Extract the (X, Y) coordinate from the center of the cell holding the provided text.  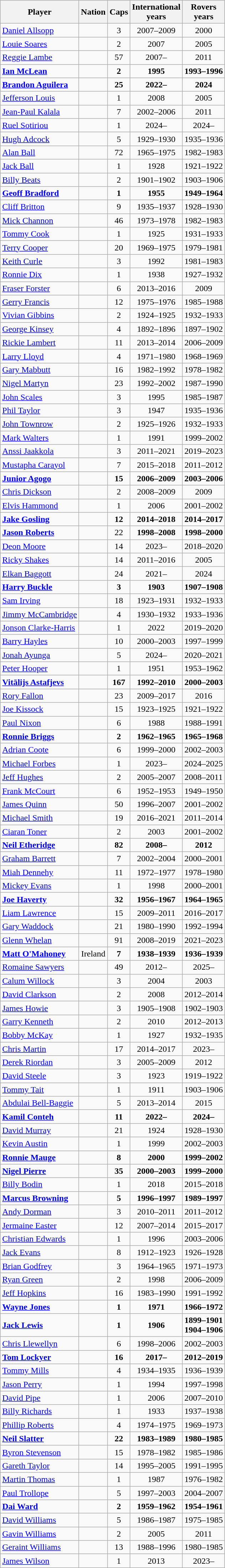
Tommy Mills (40, 1371)
Romaine Sawyers (40, 967)
Miah Dennehy (40, 872)
Vitālijs Astafjevs (40, 682)
1949–1964 (204, 193)
1996–1997 (156, 1198)
1992–2002 (156, 383)
2012–2013 (204, 1021)
18 (119, 600)
2009–2017 (156, 696)
46 (119, 220)
9 (119, 207)
2010–2011 (156, 1212)
Kevin Austin (40, 1144)
Jermaine Easter (40, 1225)
1956–1967 (156, 899)
Brian Godfrey (40, 1266)
2012– (156, 967)
2022 (156, 628)
1998–2006 (156, 1344)
1982–1992 (156, 370)
10 (119, 641)
1938 (156, 275)
49 (119, 967)
Elvis Hammond (40, 506)
2007–2014 (156, 1225)
Calum Willock (40, 981)
Ryan Green (40, 1280)
1965–1975 (156, 152)
Phillip Roberts (40, 1425)
1987 (156, 1479)
2025– (204, 967)
2008–2019 (156, 940)
2018 (156, 1184)
Jason Roberts (40, 533)
Barry Hayles (40, 641)
1924 (156, 1130)
Jeff Hughes (40, 777)
1992–1994 (204, 927)
Vivian Gibbins (40, 315)
Paul Trollope (40, 1493)
Hugh Adcock (40, 139)
Roversyears (204, 12)
Ricky Shakes (40, 560)
1962–1965 (156, 736)
Phil Taylor (40, 411)
Chris Dickson (40, 492)
57 (119, 57)
Keith Curle (40, 261)
1981–1983 (204, 261)
2013–2016 (156, 288)
2011–2016 (156, 560)
Louie Soares (40, 44)
Peter Hooper (40, 669)
1998–2008 (156, 533)
Garry Kenneth (40, 1021)
13 (119, 1547)
1923–1925 (156, 709)
Sam Irving (40, 600)
Liam Lawrence (40, 913)
Jack Ball (40, 166)
Nigel Pierre (40, 1171)
Billy Richards (40, 1411)
2010 (156, 1021)
1949–1950 (204, 791)
1959–1962 (156, 1507)
George Kinsey (40, 329)
Jean-Paul Kalala (40, 112)
2002–2006 (156, 112)
2004–2007 (204, 1493)
Gavin Williams (40, 1534)
1897–1902 (204, 329)
1988–1991 (204, 723)
Kamil Conteh (40, 1117)
James Wilson (40, 1561)
David Murray (40, 1130)
Deon Moore (40, 546)
2005–2007 (156, 777)
Marcus Browning (40, 1198)
Reggie Lambe (40, 57)
2015 (204, 1103)
1975–1976 (156, 302)
1995–2005 (156, 1466)
2016–2017 (204, 913)
Michael Smith (40, 818)
Joe Kissock (40, 709)
1924–1925 (156, 315)
Joe Haverty (40, 899)
2016–2021 (156, 818)
Rory Fallon (40, 696)
Billy Bodin (40, 1184)
1992–2010 (156, 682)
1953–1962 (204, 669)
1926–1928 (204, 1252)
1985–1987 (204, 397)
1919–1922 (204, 1076)
2002–2004 (156, 859)
Nigel Martyn (40, 383)
Chris Martin (40, 1049)
2014–2018 (156, 519)
1933 (156, 1411)
Mickey Evans (40, 886)
1907–1908 (204, 587)
Martin Thomas (40, 1479)
Jefferson Louis (40, 98)
1997–2003 (156, 1493)
2015–2017 (204, 1225)
1993–1996 (204, 71)
1952–1953 (156, 791)
Jeff Hopkins (40, 1293)
20 (119, 248)
Ian McLean (40, 71)
1937–1938 (204, 1411)
Brandon Aguilera (40, 85)
Harry Buckle (40, 587)
Glenn Whelan (40, 940)
1983–1990 (156, 1293)
1971–1980 (156, 356)
82 (119, 845)
Ruel Sotiriou (40, 125)
1954–1961 (204, 1507)
19 (119, 818)
1986–1987 (156, 1520)
Junior Agogo (40, 478)
1988 (156, 723)
1903 (156, 587)
Christian Edwards (40, 1239)
1902–1903 (204, 1008)
Alan Ball (40, 152)
1971–1973 (204, 1266)
David Steele (40, 1076)
1968–1969 (204, 356)
Player (40, 12)
Tom Lockyer (40, 1357)
1996 (156, 1239)
2005–2009 (156, 1062)
1933–1936 (204, 614)
72 (119, 152)
1934–1935 (156, 1371)
1905–1908 (156, 1008)
1971 (156, 1307)
Anssi Jaakkola (40, 451)
2011–2014 (204, 818)
24 (119, 573)
Jake Gosling (40, 519)
Jimmy McCambridge (40, 614)
Graham Barrett (40, 859)
1938–1939 (156, 954)
Jason Perry (40, 1384)
1997–1998 (204, 1384)
1979–1981 (204, 248)
Tommy Tait (40, 1090)
2004 (156, 981)
Daniel Allsopp (40, 30)
1973–1978 (156, 220)
1992 (156, 261)
Mick Channon (40, 220)
David Pipe (40, 1398)
Mark Walters (40, 438)
Tommy Cook (40, 234)
John Scales (40, 397)
1997–1999 (204, 641)
2016 (204, 696)
Ireland (93, 954)
Mustapha Carayol (40, 465)
1994 (156, 1384)
Adrian Coote (40, 750)
Neil Slatter (40, 1438)
Elkan Baggott (40, 573)
1929–1930 (156, 139)
Wayne Jones (40, 1307)
2021–2023 (204, 940)
1947 (156, 411)
1969–1973 (204, 1425)
2009–2011 (156, 913)
Gareth Taylor (40, 1466)
32 (119, 899)
1988–1996 (156, 1547)
Gary Mabbutt (40, 370)
1985–1988 (204, 302)
1983–1989 (156, 1438)
1923 (156, 1076)
2007– (156, 57)
Gary Waddock (40, 927)
Chris Llewellyn (40, 1344)
1972–1977 (156, 872)
Byron Stevenson (40, 1452)
Nation (93, 12)
Geraint Williams (40, 1547)
2020–2021 (204, 655)
Terry Cooper (40, 248)
1987–1990 (204, 383)
167 (119, 682)
17 (119, 1049)
Dai Ward (40, 1507)
91 (119, 940)
2008–2011 (204, 777)
Jonah Ayunga (40, 655)
50 (119, 804)
Cliff Britton (40, 207)
2019–2020 (204, 628)
Geoff Bradford (40, 193)
1965–1968 (204, 736)
Andy Dorman (40, 1212)
2018–2020 (204, 546)
2008–2009 (156, 492)
Ronnie Mauge (40, 1157)
Billy Beats (40, 179)
2007–2009 (156, 30)
Jonson Clarke-Harris (40, 628)
2017– (156, 1357)
35 (119, 1171)
Jack Lewis (40, 1325)
2021– (156, 573)
1928 (156, 166)
John Townrow (40, 424)
1951 (156, 669)
Caps (119, 12)
1927 (156, 1035)
1931–1933 (204, 234)
1906 (156, 1325)
1989–1997 (204, 1198)
1974–1975 (156, 1425)
Matt O'Mahoney (40, 954)
2011–2021 (156, 451)
Rickie Lambert (40, 342)
Jack Evans (40, 1252)
Gerry Francis (40, 302)
Ronnie Briggs (40, 736)
1998–2000 (204, 533)
James Howie (40, 1008)
1927–1932 (204, 275)
David Clarkson (40, 994)
1975–1985 (204, 1520)
1901–1902 (156, 179)
2024–2025 (204, 763)
1985–1986 (204, 1452)
Fraser Forster (40, 288)
Neil Etheridge (40, 845)
1978–1980 (204, 872)
1925–1926 (156, 424)
1892–1896 (156, 329)
1899–19011904–1906 (204, 1325)
1966–1972 (204, 1307)
1969–1975 (156, 248)
2013 (156, 1561)
Ronnie Dix (40, 275)
1999 (156, 1144)
Paul Nixon (40, 723)
1923–1931 (156, 600)
2012–2019 (204, 1357)
1932–1935 (204, 1035)
1976–1982 (204, 1479)
2012–2014 (204, 994)
Internationalyears (156, 12)
25 (119, 85)
1911 (156, 1090)
1980–1990 (156, 927)
2007 (156, 44)
David Williams (40, 1520)
1955 (156, 193)
1991 (156, 438)
Abdulai Bell-Baggie (40, 1103)
1996–2007 (156, 804)
1935–1937 (156, 207)
Frank McCourt (40, 791)
2019–2023 (204, 451)
1925 (156, 234)
Michael Forbes (40, 763)
1991–1992 (204, 1293)
Bobby McKay (40, 1035)
Derek Riordan (40, 1062)
1991–1995 (204, 1466)
1930–1932 (156, 614)
Ciaran Toner (40, 832)
James Quinn (40, 804)
1912–1923 (156, 1252)
2008– (156, 845)
2007–2010 (204, 1398)
Larry Lloyd (40, 356)
